Detect which cell encompasses the target text, then output its (x, y) center coordinate. 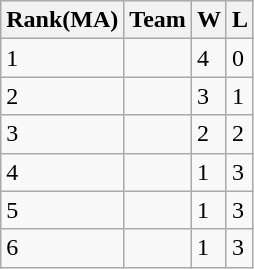
0 (240, 58)
6 (62, 248)
W (208, 20)
L (240, 20)
Team (158, 20)
Rank(MA) (62, 20)
5 (62, 210)
